Identify which cell holds the provided text, then report its (X, Y) central coordinate. 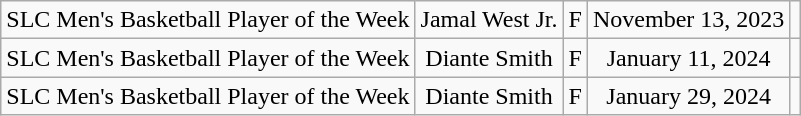
Jamal West Jr. (489, 20)
January 11, 2024 (688, 58)
November 13, 2023 (688, 20)
January 29, 2024 (688, 96)
